Output the (x, y) coordinate of the center of the cell containing the given text.  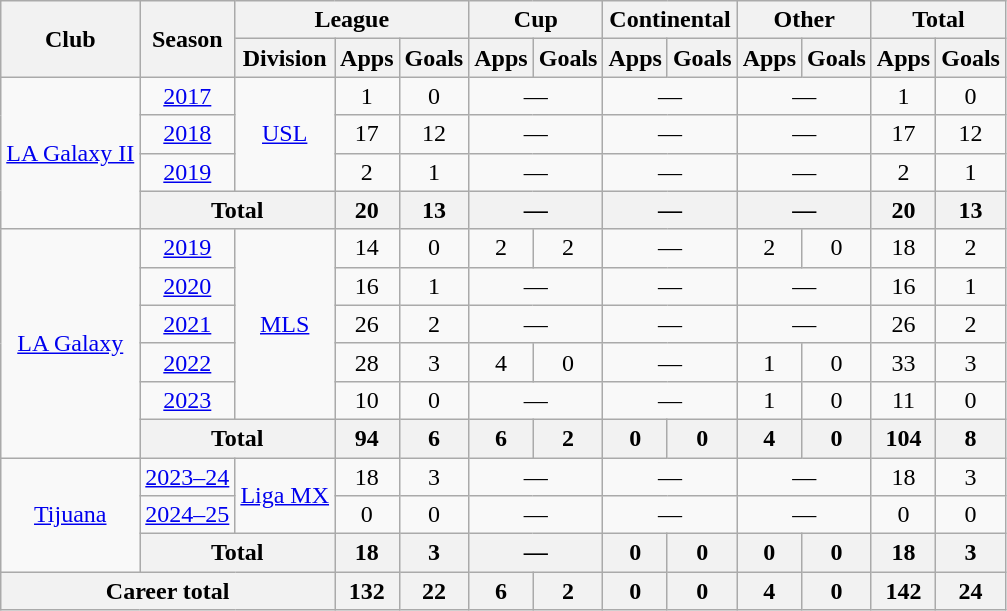
10 (367, 400)
LA Galaxy II (70, 153)
Tijuana (70, 515)
142 (903, 591)
League (352, 20)
24 (971, 591)
LA Galaxy (70, 343)
Cup (536, 20)
2020 (188, 286)
Career total (168, 591)
2024–25 (188, 515)
2017 (188, 96)
8 (971, 438)
Other (804, 20)
2021 (188, 324)
Continental (670, 20)
11 (903, 400)
28 (367, 362)
Season (188, 39)
Club (70, 39)
USL (285, 134)
33 (903, 362)
2018 (188, 134)
Liga MX (285, 496)
2023–24 (188, 477)
14 (367, 248)
132 (367, 591)
MLS (285, 324)
94 (367, 438)
2023 (188, 400)
2022 (188, 362)
104 (903, 438)
22 (434, 591)
Division (285, 58)
